Pinpoint the cell where the given text exists, returning its (x, y) midpoint coordinate. 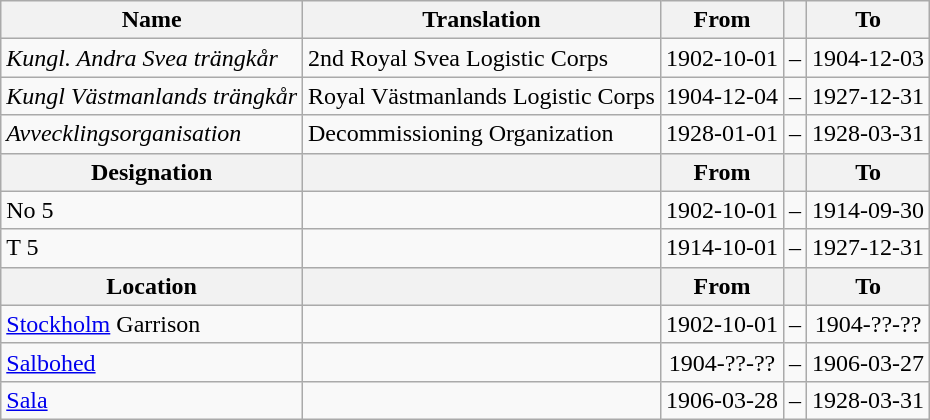
Kungl. Andra Svea trängkår (152, 58)
Translation (482, 20)
Designation (152, 172)
T 5 (152, 248)
Name (152, 20)
1906-03-27 (868, 362)
Kungl Västmanlands trängkår (152, 96)
1904-12-04 (722, 96)
Location (152, 286)
1904-12-03 (868, 58)
1906-03-28 (722, 400)
No 5 (152, 210)
2nd Royal Svea Logistic Corps (482, 58)
Avvecklingsorganisation (152, 134)
Salbohed (152, 362)
Stockholm Garrison (152, 324)
Sala (152, 400)
Royal Västmanlands Logistic Corps (482, 96)
1914-10-01 (722, 248)
1914-09-30 (868, 210)
Decommissioning Organization (482, 134)
1928-01-01 (722, 134)
